For the text-containing cell, return its midpoint in (X, Y) coordinate format. 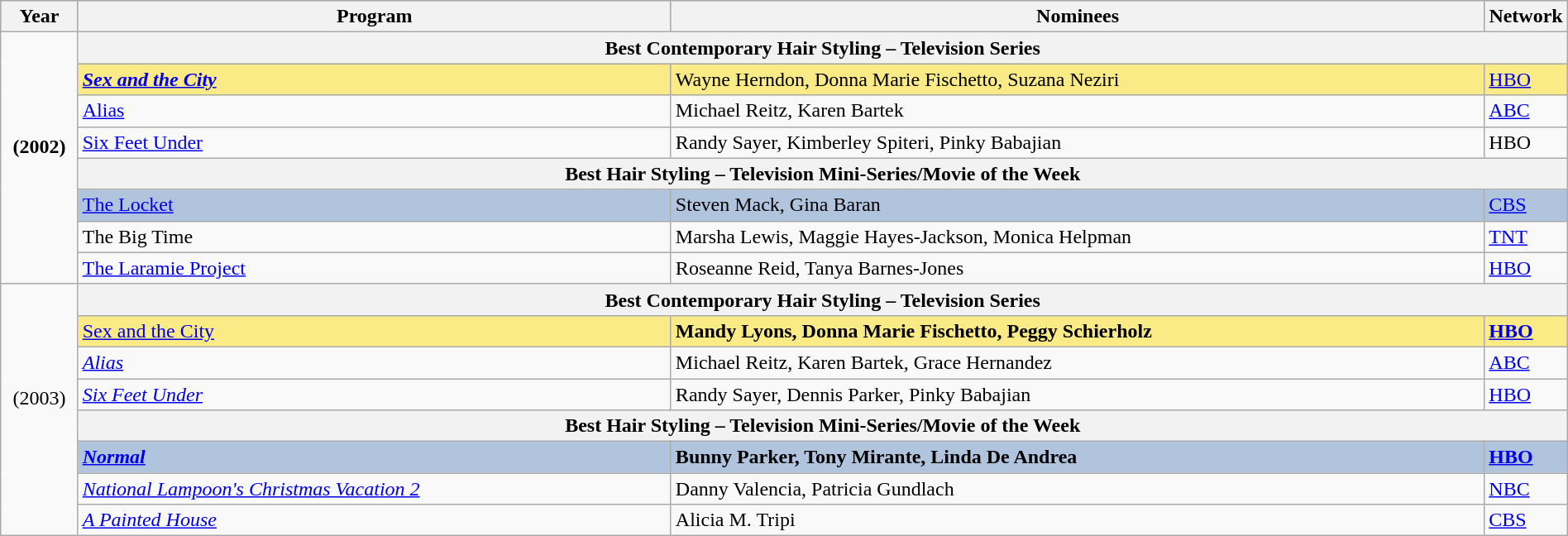
(2003) (40, 409)
Danny Valencia, Patricia Gundlach (1077, 489)
National Lampoon's Christmas Vacation 2 (374, 489)
Wayne Herndon, Donna Marie Fischetto, Suzana Neziri (1077, 79)
NBC (1526, 489)
Bunny Parker, Tony Mirante, Linda De Andrea (1077, 457)
Marsha Lewis, Maggie Hayes-Jackson, Monica Helpman (1077, 237)
A Painted House (374, 520)
Mandy Lyons, Donna Marie Fischetto, Peggy Schierholz (1077, 331)
The Locket (374, 205)
The Big Time (374, 237)
Nominees (1077, 17)
Network (1526, 17)
Program (374, 17)
Steven Mack, Gina Baran (1077, 205)
Randy Sayer, Dennis Parker, Pinky Babajian (1077, 395)
Alicia M. Tripi (1077, 520)
TNT (1526, 237)
Year (40, 17)
The Laramie Project (374, 268)
Michael Reitz, Karen Bartek (1077, 111)
Roseanne Reid, Tanya Barnes-Jones (1077, 268)
Michael Reitz, Karen Bartek, Grace Hernandez (1077, 362)
Randy Sayer, Kimberley Spiteri, Pinky Babajian (1077, 142)
Normal (374, 457)
(2002) (40, 158)
